Scan for the cell matching the given text and deliver its (X, Y) coordinate at center. 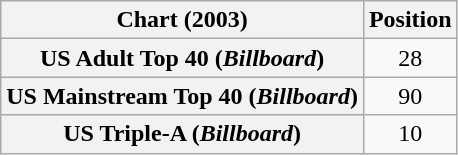
Position (410, 20)
US Adult Top 40 (Billboard) (182, 58)
US Mainstream Top 40 (Billboard) (182, 96)
Chart (2003) (182, 20)
90 (410, 96)
10 (410, 134)
US Triple-A (Billboard) (182, 134)
28 (410, 58)
